Pinpoint the cell where the given text exists, returning its (X, Y) midpoint coordinate. 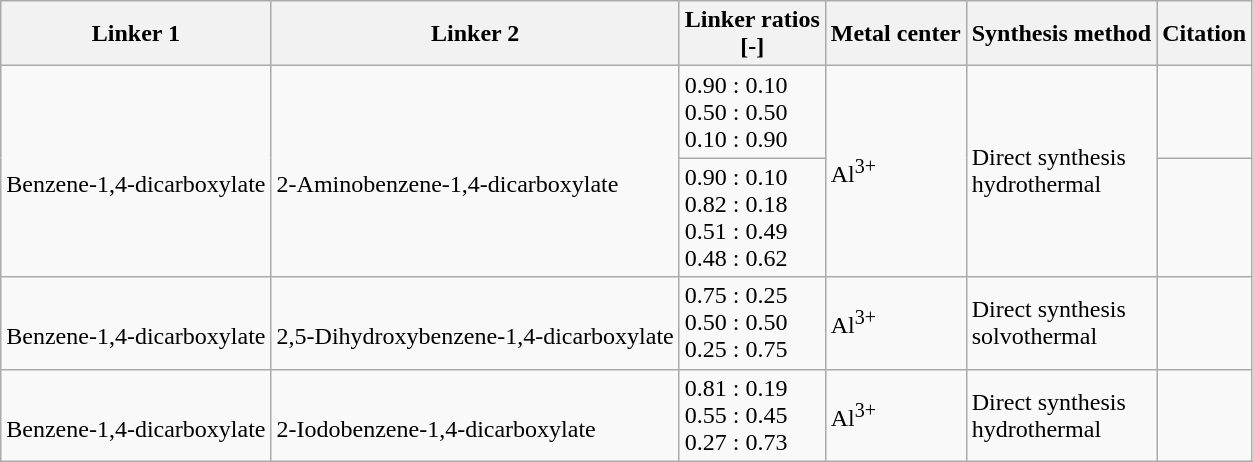
Direct synthesissolvothermal (1061, 323)
Synthesis method (1061, 34)
0.75 : 0.250.50 : 0.500.25 : 0.75 (752, 323)
2-Iodobenzene-1,4-dicarboxylate (475, 415)
0.81 : 0.190.55 : 0.450.27 : 0.73 (752, 415)
Citation (1204, 34)
Linker 2 (475, 34)
2-Aminobenzene-1,4-dicarboxylate (475, 172)
2,5-Dihydroxybenzene-1,4-dicarboxylate (475, 323)
0.90 : 0.100.50 : 0.500.10 : 0.90 (752, 112)
Linker 1 (136, 34)
Linker ratios[-] (752, 34)
0.90 : 0.100.82 : 0.180.51 : 0.490.48 : 0.62 (752, 218)
Metal center (896, 34)
